Return the [X, Y] coordinate for the center point of the cell that contains the specified text.  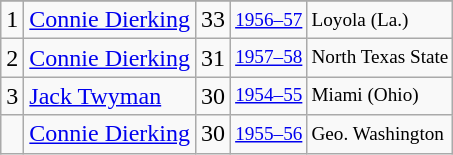
33 [214, 20]
Miami (Ohio) [380, 96]
Jack Twyman [110, 96]
3 [12, 96]
2 [12, 58]
1954–55 [269, 96]
North Texas State [380, 58]
Geo. Washington [380, 134]
Loyola (La.) [380, 20]
31 [214, 58]
1 [12, 20]
1956–57 [269, 20]
1957–58 [269, 58]
1955–56 [269, 134]
